Extract the (x, y) coordinate from the center of the cell holding the provided text.  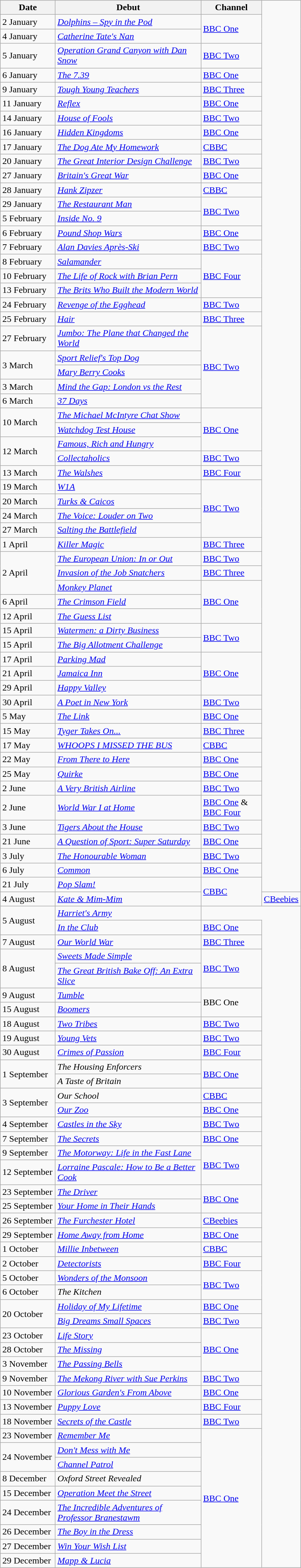
6 July (28, 870)
Salamander (128, 262)
Alan Davies Après-Ski (128, 247)
Watchdog Test House (128, 429)
Sport Relief's Top Dog (128, 358)
Debut (128, 8)
21 July (28, 884)
The Mekong River with Sue Perkins (128, 1378)
Oxford Street Revealed (128, 1479)
Tough Young Teachers (128, 89)
Parking Mad (128, 659)
The Brits Who Built the Modern World (128, 290)
House of Fools (128, 118)
Britain's Great War (128, 175)
Common (128, 870)
8 February (28, 262)
17 May (28, 745)
The Crimson Field (128, 602)
The 7.39 (128, 75)
The Housing Enforcers (128, 1067)
21 April (28, 674)
The Walshes (128, 473)
24 November (28, 1457)
A Poet in New York (128, 702)
The Voice: Louder on Two (128, 516)
From There to Here (128, 759)
18 November (28, 1421)
18 August (28, 1024)
13 February (28, 290)
1 April (28, 544)
Turks & Caicos (128, 501)
3 July (28, 856)
10 March (28, 422)
Kate & Mim-Mim (128, 899)
20 March (28, 501)
7 September (28, 1139)
Young Vets (128, 1038)
The Big Allotment Challenge (128, 645)
5 February (28, 219)
Detectorists (128, 1263)
The Link (128, 717)
Pop Slam! (128, 884)
Salting the Battlefield (128, 530)
A Question of Sport: Super Saturday (128, 841)
World War I at Home (128, 807)
Glorious Garden's From Above (128, 1393)
The Passing Bells (128, 1364)
Operation Grand Canyon with Dan Snow (128, 56)
28 October (28, 1349)
Jumbo: The Plane that Changed the World (128, 338)
Operation Meet the Street (128, 1493)
Millie Inbetween (128, 1249)
The European Union: In or Out (128, 559)
The Restaurant Man (128, 204)
Puppy Love (128, 1407)
6 October (28, 1292)
2 January (28, 22)
The Life of Rock with Brian Pern (128, 276)
9 September (28, 1153)
27 December (28, 1546)
Two Tribes (128, 1024)
26 December (28, 1532)
5 January (28, 56)
12 March (28, 451)
2 April (28, 573)
30 August (28, 1052)
22 May (28, 759)
20 January (28, 161)
37 Days (128, 401)
Monkey Planet (128, 587)
26 September (28, 1220)
Don't Mess with Me (128, 1450)
19 August (28, 1038)
Secrets of the Castle (128, 1421)
5 August (28, 920)
The Great British Bake Off: An Extra Slice (128, 975)
6 February (28, 233)
28 January (28, 190)
21 June (28, 841)
6 January (28, 75)
Killer Magic (128, 544)
Dolphins – Spy in the Pod (128, 22)
The Great Interior Design Challenge (128, 161)
19 March (28, 487)
3 September (28, 1102)
23 October (28, 1335)
29 January (28, 204)
Hank Zipzer (128, 190)
13 November (28, 1407)
24 March (28, 516)
9 August (28, 995)
Quirke (128, 774)
12 September (28, 1172)
20 October (28, 1314)
30 April (28, 702)
5 May (28, 717)
1 September (28, 1074)
Harriet's Army (128, 913)
Famous, Rich and Hungry (128, 444)
The Motorway: Life in the Fast Lane (128, 1153)
Wonders of the Monsoon (128, 1278)
A Taste of Britain (128, 1081)
8 August (28, 969)
24 December (28, 1512)
Jamaica Inn (128, 674)
Mapp & Lucia (128, 1560)
Invasion of the Job Snatchers (128, 573)
3 June (28, 827)
Watermen: a Dirty Business (128, 630)
Our School (128, 1095)
The Boy in the Dress (128, 1532)
24 February (28, 305)
The Incredible Adventures of Professor Branestawm (128, 1512)
Remember Me (128, 1436)
In the Club (128, 928)
The Michael McIntyre Chat Show (128, 415)
8 December (28, 1479)
Life Story (128, 1335)
14 January (28, 118)
Hidden Kingdoms (128, 132)
Mind the Gap: London vs the Rest (128, 386)
W1A (128, 487)
Tyger Takes On... (128, 731)
17 April (28, 659)
BBC One & BBC Four (232, 807)
Date (28, 8)
25 September (28, 1206)
The Furchester Hotel (128, 1220)
12 April (28, 616)
25 February (28, 319)
4 August (28, 899)
Lorraine Pascale: How to Be a Better Cook (128, 1172)
The Secrets (128, 1139)
3 November (28, 1364)
13 March (28, 473)
9 January (28, 89)
A Very British Airline (128, 788)
27 February (28, 338)
Channel Patrol (128, 1464)
7 August (28, 942)
4 January (28, 36)
Channel (232, 8)
Holiday of My Lifetime (128, 1306)
Revenge of the Egghead (128, 305)
Boomers (128, 1009)
Castles in the Sky (128, 1124)
Our Zoo (128, 1110)
Tigers About the House (128, 827)
The Guess List (128, 616)
11 January (28, 104)
17 January (28, 147)
16 January (28, 132)
27 March (28, 530)
Big Dreams Small Spaces (128, 1321)
Mary Berry Cooks (128, 372)
29 December (28, 1560)
Collectaholics (128, 458)
Crimes of Passion (128, 1052)
Reflex (128, 104)
1 October (28, 1249)
2 October (28, 1263)
15 December (28, 1493)
Happy Valley (128, 688)
6 March (28, 401)
WHOOPS I MISSED THE BUS (128, 745)
25 May (28, 774)
23 November (28, 1436)
Home Away from Home (128, 1235)
29 April (28, 688)
The Driver (128, 1192)
4 September (28, 1124)
Tumble (128, 995)
Pound Shop Wars (128, 233)
23 September (28, 1192)
Sweets Made Simple (128, 956)
29 September (28, 1235)
5 October (28, 1278)
Win Your Wish List (128, 1546)
The Honourable Woman (128, 856)
6 April (28, 602)
Inside No. 9 (128, 219)
27 January (28, 175)
Our World War (128, 942)
The Missing (128, 1349)
Your Home in Their Hands (128, 1206)
15 May (28, 731)
The Dog Ate My Homework (128, 147)
Hair (128, 319)
7 February (28, 247)
10 February (28, 276)
15 August (28, 1009)
The Kitchen (128, 1292)
10 November (28, 1393)
9 November (28, 1378)
Catherine Tate's Nan (128, 36)
